For the text-containing cell, return its midpoint in (x, y) coordinate format. 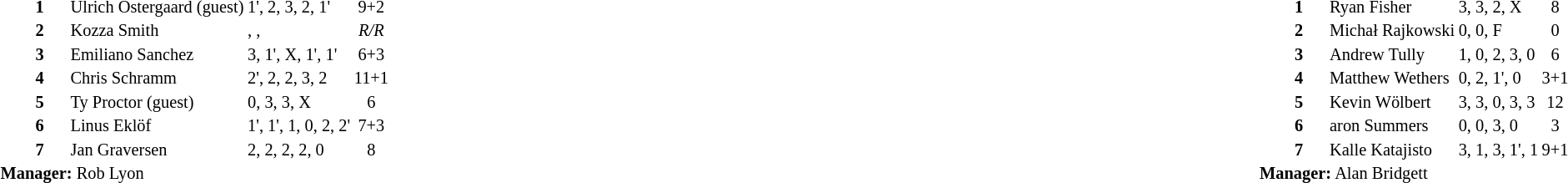
Matthew Wethers (1392, 79)
Kevin Wölbert (1392, 102)
R/R (371, 32)
11+1 (371, 79)
Kalle Katajisto (1392, 150)
3, 3, 0, 3, 3 (1498, 102)
aron Summers (1392, 127)
2, 2, 2, 2, 0 (299, 150)
Ty Proctor (guest) (157, 102)
0, 0, F (1498, 32)
1', 1', 1, 0, 2, 2' (299, 127)
Chris Schramm (157, 79)
3, 1, 3, 1', 1 (1498, 150)
Kozza Smith (157, 32)
2', 2, 2, 3, 2 (299, 79)
0, 2, 1', 0 (1498, 79)
, , (299, 32)
Jan Graversen (157, 150)
0, 3, 3, X (299, 102)
7+3 (371, 127)
Linus Eklöf (157, 127)
3, 1', X, 1', 1' (299, 55)
8 (371, 150)
Michał Rajkowski (1392, 32)
Andrew Tully (1392, 55)
0, 0, 3, 0 (1498, 127)
Emiliano Sanchez (157, 55)
6+3 (371, 55)
1, 0, 2, 3, 0 (1498, 55)
